Capture the cell that displays the provided text and extract its (X, Y) central coordinate. 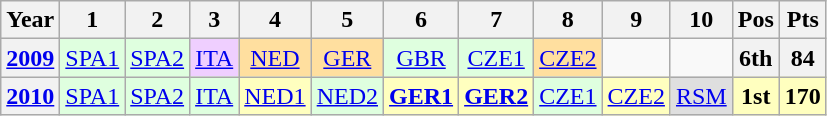
170 (802, 96)
NED (275, 58)
GER1 (422, 96)
84 (802, 58)
8 (568, 20)
6th (756, 58)
GER2 (496, 96)
2 (158, 20)
GBR (422, 58)
2009 (30, 58)
GER (347, 58)
3 (214, 20)
NED2 (347, 96)
RSM (701, 96)
1st (756, 96)
NED1 (275, 96)
4 (275, 20)
2010 (30, 96)
1 (92, 20)
Year (30, 20)
5 (347, 20)
6 (422, 20)
Pos (756, 20)
7 (496, 20)
9 (636, 20)
10 (701, 20)
Pts (802, 20)
